From the cell containing the given text, extract its center point as (X, Y) coordinate. 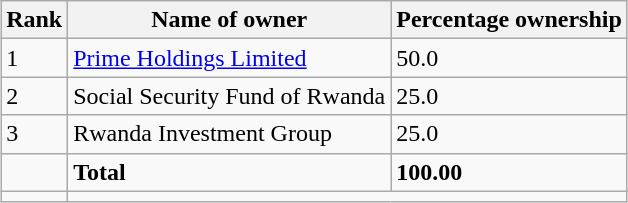
1 (34, 58)
Prime Holdings Limited (230, 58)
100.00 (510, 172)
Rank (34, 20)
Social Security Fund of Rwanda (230, 96)
3 (34, 134)
50.0 (510, 58)
Rwanda Investment Group (230, 134)
Percentage ownership (510, 20)
Name of owner (230, 20)
2 (34, 96)
Total (230, 172)
